Pinpoint the cell where the given text exists, returning its (x, y) midpoint coordinate. 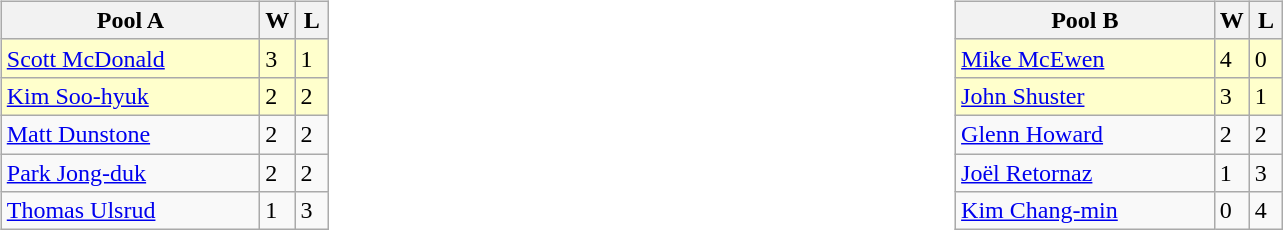
Kim Soo-hyuk (130, 96)
John Shuster (1086, 96)
Joël Retornaz (1086, 173)
Matt Dunstone (130, 134)
Park Jong-duk (130, 173)
Glenn Howard (1086, 134)
Kim Chang-min (1086, 211)
Pool B (1086, 20)
Thomas Ulsrud (130, 211)
Scott McDonald (130, 58)
Mike McEwen (1086, 58)
Pool A (130, 20)
